Scan for the cell matching the given text and deliver its [X, Y] coordinate at center. 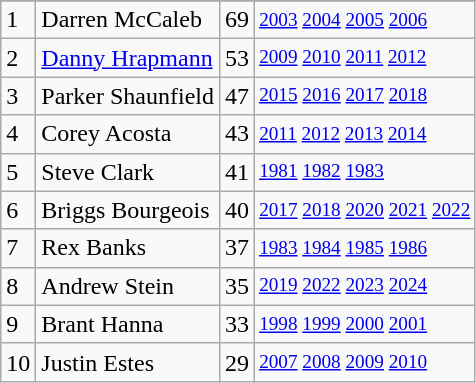
Briggs Bourgeois [128, 210]
10 [18, 362]
1998 1999 2000 2001 [365, 324]
47 [236, 96]
Parker Shaunfield [128, 96]
Rex Banks [128, 248]
Brant Hanna [128, 324]
4 [18, 134]
1 [18, 20]
2003 2004 2005 2006 [365, 20]
Danny Hrapmann [128, 58]
6 [18, 210]
1983 1984 1985 1986 [365, 248]
Corey Acosta [128, 134]
1981 1982 1983 [365, 172]
7 [18, 248]
40 [236, 210]
2007 2008 2009 2010 [365, 362]
37 [236, 248]
35 [236, 286]
Steve Clark [128, 172]
Andrew Stein [128, 286]
2011 2012 2013 2014 [365, 134]
53 [236, 58]
41 [236, 172]
2019 2022 2023 2024 [365, 286]
2 [18, 58]
69 [236, 20]
Justin Estes [128, 362]
33 [236, 324]
2017 2018 2020 2021 2022 [365, 210]
3 [18, 96]
29 [236, 362]
2015 2016 2017 2018 [365, 96]
9 [18, 324]
2009 2010 2011 2012 [365, 58]
Darren McCaleb [128, 20]
8 [18, 286]
5 [18, 172]
43 [236, 134]
